For the text-containing cell, return its midpoint in [x, y] coordinate format. 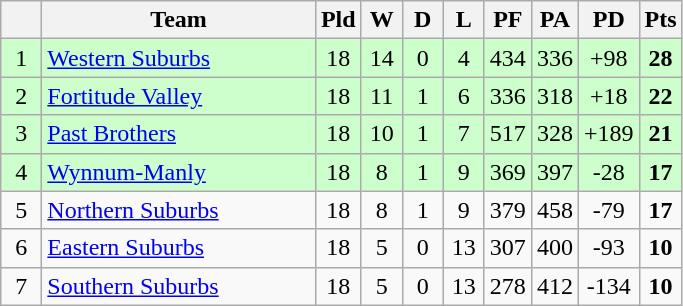
11 [382, 96]
PD [608, 20]
3 [22, 134]
Southern Suburbs [179, 286]
-28 [608, 172]
-79 [608, 210]
14 [382, 58]
Western Suburbs [179, 58]
Eastern Suburbs [179, 248]
Pts [660, 20]
PF [508, 20]
458 [554, 210]
+18 [608, 96]
Past Brothers [179, 134]
+98 [608, 58]
+189 [608, 134]
400 [554, 248]
379 [508, 210]
Team [179, 20]
-134 [608, 286]
369 [508, 172]
328 [554, 134]
Wynnum-Manly [179, 172]
307 [508, 248]
Fortitude Valley [179, 96]
397 [554, 172]
2 [22, 96]
22 [660, 96]
PA [554, 20]
517 [508, 134]
28 [660, 58]
Pld [338, 20]
278 [508, 286]
D [422, 20]
W [382, 20]
Northern Suburbs [179, 210]
434 [508, 58]
412 [554, 286]
318 [554, 96]
21 [660, 134]
-93 [608, 248]
L [464, 20]
